Locate the cell with the specified text and output its [x, y] center coordinate. 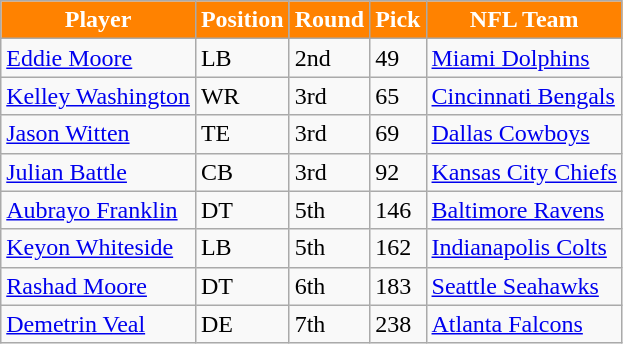
Julian Battle [98, 172]
2nd [329, 58]
Jason Witten [98, 134]
Player [98, 20]
Aubrayo Franklin [98, 210]
CB [242, 172]
Cincinnati Bengals [524, 96]
WR [242, 96]
92 [398, 172]
65 [398, 96]
6th [329, 286]
Dallas Cowboys [524, 134]
Rashad Moore [98, 286]
Baltimore Ravens [524, 210]
Miami Dolphins [524, 58]
183 [398, 286]
Demetrin Veal [98, 324]
162 [398, 248]
49 [398, 58]
Round [329, 20]
NFL Team [524, 20]
TE [242, 134]
Keyon Whiteside [98, 248]
Pick [398, 20]
Seattle Seahawks [524, 286]
69 [398, 134]
Position [242, 20]
238 [398, 324]
Kelley Washington [98, 96]
146 [398, 210]
Kansas City Chiefs [524, 172]
Atlanta Falcons [524, 324]
Indianapolis Colts [524, 248]
DE [242, 324]
7th [329, 324]
Eddie Moore [98, 58]
